Pinpoint the cell where the given text exists, returning its [x, y] midpoint coordinate. 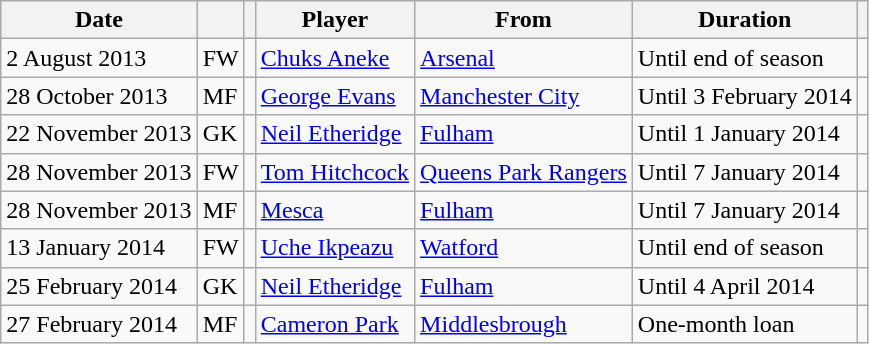
Uche Ikpeazu [334, 248]
2 August 2013 [99, 58]
22 November 2013 [99, 134]
Date [99, 20]
One-month loan [744, 324]
Watford [524, 248]
Until 3 February 2014 [744, 96]
Until 4 April 2014 [744, 286]
28 October 2013 [99, 96]
Arsenal [524, 58]
From [524, 20]
Chuks Aneke [334, 58]
13 January 2014 [99, 248]
Tom Hitchcock [334, 172]
Duration [744, 20]
Manchester City [524, 96]
Mesca [334, 210]
Middlesbrough [524, 324]
25 February 2014 [99, 286]
Until 1 January 2014 [744, 134]
Queens Park Rangers [524, 172]
27 February 2014 [99, 324]
Cameron Park [334, 324]
Player [334, 20]
George Evans [334, 96]
